Provide the [x, y] coordinate of the cell's center where the given text is located.  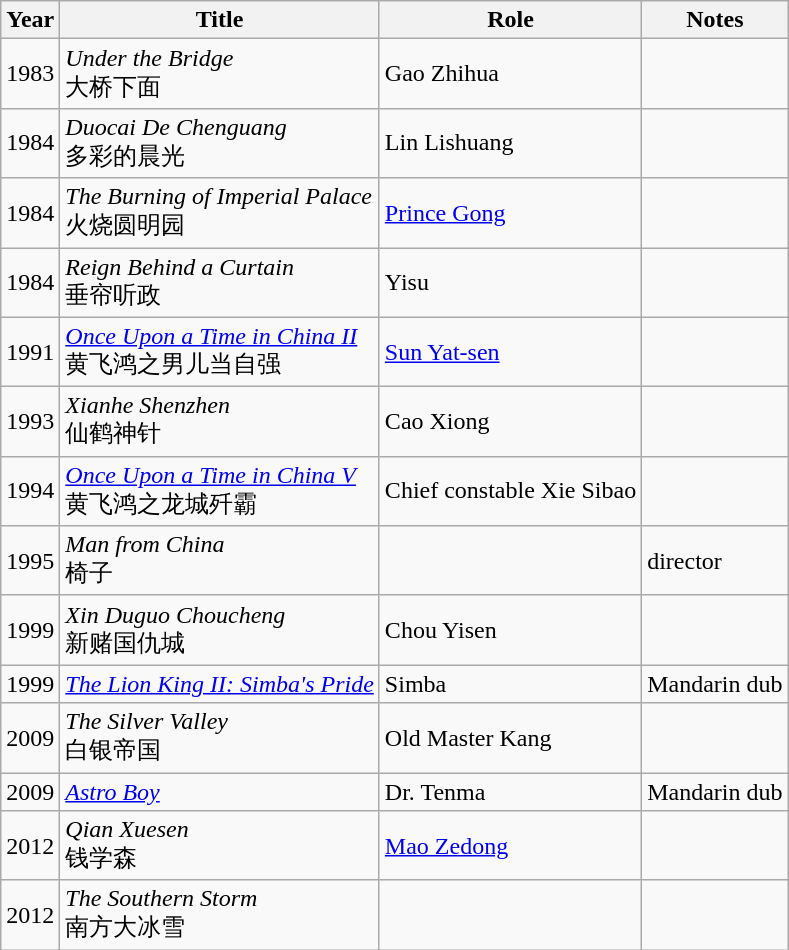
1991 [30, 352]
Dr. Tenma [510, 791]
Simba [510, 684]
Year [30, 20]
Duocai De Chenguang多彩的晨光 [220, 143]
Xin Duguo Choucheng新赌国仇城 [220, 630]
Astro Boy [220, 791]
The Burning of Imperial Palace火烧圆明园 [220, 213]
1994 [30, 491]
Reign Behind a Curtain垂帘听政 [220, 283]
Xianhe Shenzhen仙鹤神针 [220, 422]
Chou Yisen [510, 630]
Once Upon a Time in China V黄飞鸿之龙城歼霸 [220, 491]
1983 [30, 74]
Sun Yat-sen [510, 352]
Title [220, 20]
1995 [30, 561]
The Southern Storm南方大冰雪 [220, 915]
Once Upon a Time in China II黄飞鸿之男儿当自强 [220, 352]
Old Master Kang [510, 738]
Man from China椅子 [220, 561]
The Silver Valley白银帝国 [220, 738]
Role [510, 20]
Qian Xuesen钱学森 [220, 846]
Prince Gong [510, 213]
The Lion King II: Simba's Pride [220, 684]
director [715, 561]
Gao Zhihua [510, 74]
Chief constable Xie Sibao [510, 491]
Under the Bridge大桥下面 [220, 74]
Cao Xiong [510, 422]
Notes [715, 20]
Yisu [510, 283]
Mao Zedong [510, 846]
Lin Lishuang [510, 143]
1993 [30, 422]
